From the cell containing the given text, extract its center point as [X, Y] coordinate. 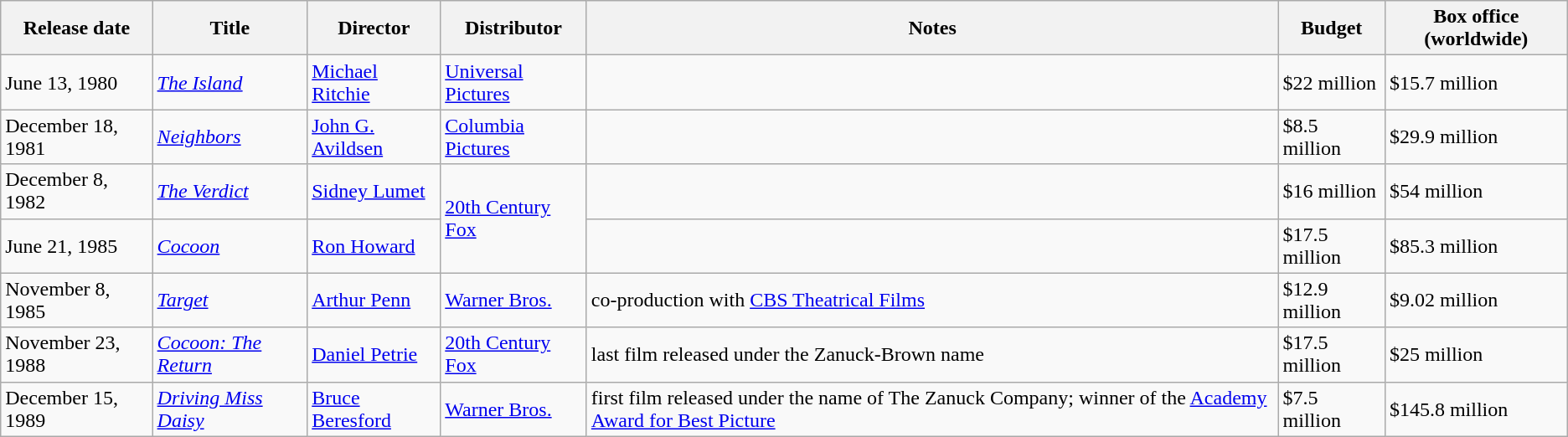
Title [230, 28]
$7.5 million [1332, 409]
Target [230, 300]
Daniel Petrie [374, 355]
$54 million [1476, 191]
Neighbors [230, 137]
$22 million [1332, 82]
co-production with CBS Theatrical Films [932, 300]
$29.9 million [1476, 137]
first film released under the name of The Zanuck Company; winner of the Academy Award for Best Picture [932, 409]
June 21, 1985 [77, 246]
June 13, 1980 [77, 82]
Driving Miss Daisy [230, 409]
John G. Avildsen [374, 137]
Ron Howard [374, 246]
$9.02 million [1476, 300]
Michael Ritchie [374, 82]
Bruce Beresford [374, 409]
Director [374, 28]
December 15, 1989 [77, 409]
Cocoon: The Return [230, 355]
$15.7 million [1476, 82]
$145.8 million [1476, 409]
Box office (worldwide) [1476, 28]
Arthur Penn [374, 300]
last film released under the Zanuck-Brown name [932, 355]
$8.5 million [1332, 137]
The Island [230, 82]
Universal Pictures [514, 82]
Sidney Lumet [374, 191]
November 23, 1988 [77, 355]
December 8, 1982 [77, 191]
Distributor [514, 28]
$25 million [1476, 355]
Budget [1332, 28]
Release date [77, 28]
Cocoon [230, 246]
Columbia Pictures [514, 137]
December 18, 1981 [77, 137]
$85.3 million [1476, 246]
$16 million [1332, 191]
Notes [932, 28]
$12.9 million [1332, 300]
November 8, 1985 [77, 300]
The Verdict [230, 191]
